Identify which cell holds the provided text, then report its (x, y) central coordinate. 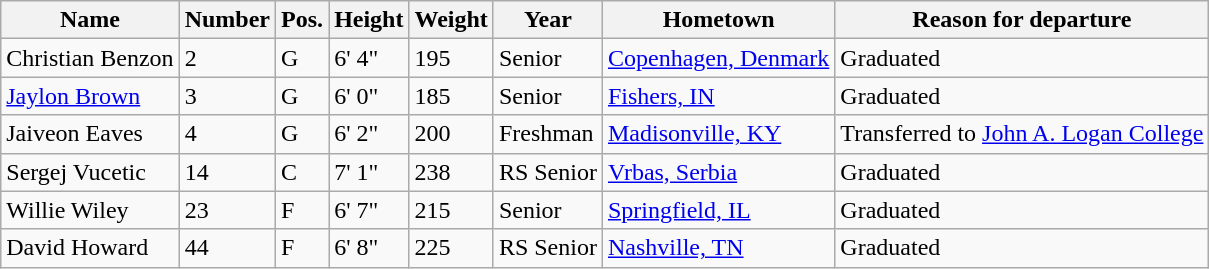
Willie Wiley (90, 210)
Copenhagen, Denmark (718, 58)
Weight (451, 20)
Height (369, 20)
6' 7" (369, 210)
Nashville, TN (718, 248)
6' 0" (369, 96)
Vrbas, Serbia (718, 172)
6' 2" (369, 134)
7' 1" (369, 172)
Madisonville, KY (718, 134)
Reason for departure (1022, 20)
14 (227, 172)
238 (451, 172)
David Howard (90, 248)
2 (227, 58)
Jaylon Brown (90, 96)
Fishers, IN (718, 96)
Hometown (718, 20)
6' 8" (369, 248)
44 (227, 248)
23 (227, 210)
Transferred to John A. Logan College (1022, 134)
185 (451, 96)
3 (227, 96)
200 (451, 134)
Year (548, 20)
Freshman (548, 134)
6' 4" (369, 58)
Pos. (302, 20)
Christian Benzon (90, 58)
Springfield, IL (718, 210)
225 (451, 248)
195 (451, 58)
C (302, 172)
Number (227, 20)
4 (227, 134)
Jaiveon Eaves (90, 134)
Sergej Vucetic (90, 172)
215 (451, 210)
Name (90, 20)
